Pinpoint the cell where the given text exists, returning its [X, Y] midpoint coordinate. 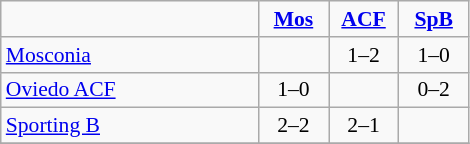
2–1 [363, 126]
Mos [293, 19]
Sporting B [130, 126]
2–2 [293, 126]
1–2 [363, 55]
SpB [434, 19]
Mosconia [130, 55]
Oviedo ACF [130, 90]
ACF [363, 19]
0–2 [434, 90]
